Return the [X, Y] coordinate for the center point of the cell that contains the specified text.  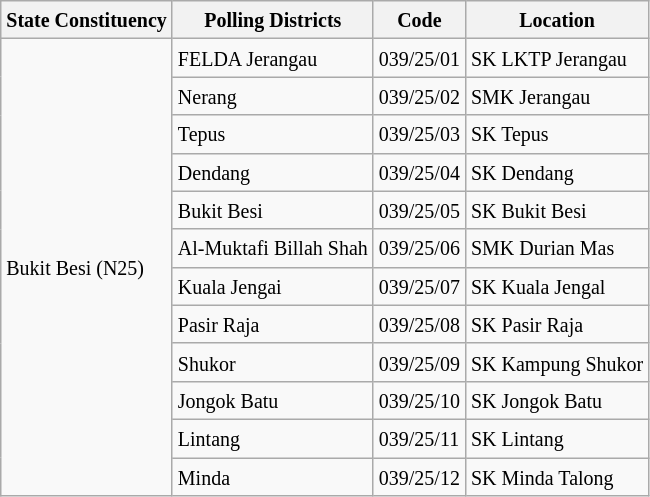
039/25/12 [419, 477]
039/25/09 [419, 362]
Location [556, 20]
SK Kuala Jengal [556, 286]
SMK Durian Mas [556, 248]
039/25/06 [419, 248]
039/25/04 [419, 172]
Dendang [272, 172]
Pasir Raja [272, 324]
Minda [272, 477]
Bukit Besi [272, 210]
Code [419, 20]
039/25/11 [419, 438]
039/25/01 [419, 58]
039/25/02 [419, 96]
SK Minda Talong [556, 477]
SK Bukit Besi [556, 210]
FELDA Jerangau [272, 58]
Polling Districts [272, 20]
SK LKTP Jerangau [556, 58]
039/25/03 [419, 134]
039/25/07 [419, 286]
Jongok Batu [272, 400]
SK Jongok Batu [556, 400]
039/25/10 [419, 400]
Bukit Besi (N25) [87, 268]
Kuala Jengai [272, 286]
SK Kampung Shukor [556, 362]
SK Lintang [556, 438]
State Constituency [87, 20]
039/25/08 [419, 324]
SK Tepus [556, 134]
Nerang [272, 96]
SK Dendang [556, 172]
SK Pasir Raja [556, 324]
SMK Jerangau [556, 96]
Shukor [272, 362]
Tepus [272, 134]
Lintang [272, 438]
Al-Muktafi Billah Shah [272, 248]
039/25/05 [419, 210]
